For the text-containing cell, return its midpoint in [X, Y] coordinate format. 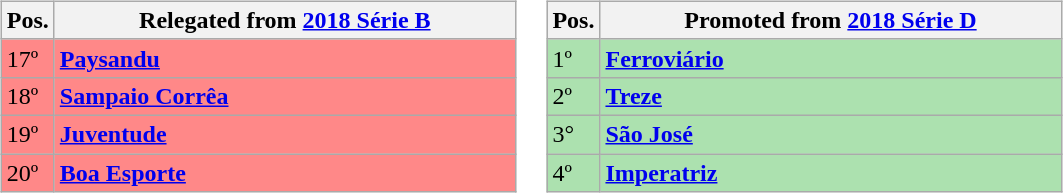
2º [574, 96]
4º [574, 173]
Relegated from 2018 Série B [284, 20]
18º [28, 96]
1º [574, 58]
17º [28, 58]
Sampaio Corrêa [284, 96]
Ferroviário [830, 58]
19º [28, 134]
Imperatriz [830, 173]
3° [574, 134]
Juventude [284, 134]
Promoted from 2018 Série D [830, 20]
São José [830, 134]
Treze [830, 96]
20º [28, 173]
Boa Esporte [284, 173]
Paysandu [284, 58]
